Search for the cell housing the specified text and yield its (X, Y) center coordinate. 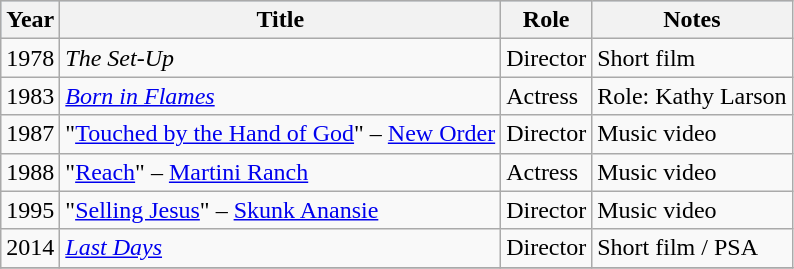
"Reach" – Martini Ranch (280, 172)
The Set-Up (280, 58)
1988 (30, 172)
Short film / PSA (692, 248)
Year (30, 20)
Notes (692, 20)
Short film (692, 58)
"Selling Jesus" – Skunk Anansie (280, 210)
Title (280, 20)
Role (546, 20)
"Touched by the Hand of God" – New Order (280, 134)
Role: Kathy Larson (692, 96)
1983 (30, 96)
Born in Flames (280, 96)
1978 (30, 58)
1995 (30, 210)
1987 (30, 134)
Last Days (280, 248)
2014 (30, 248)
